Provide the (x, y) coordinate of the cell's center where the given text is located.  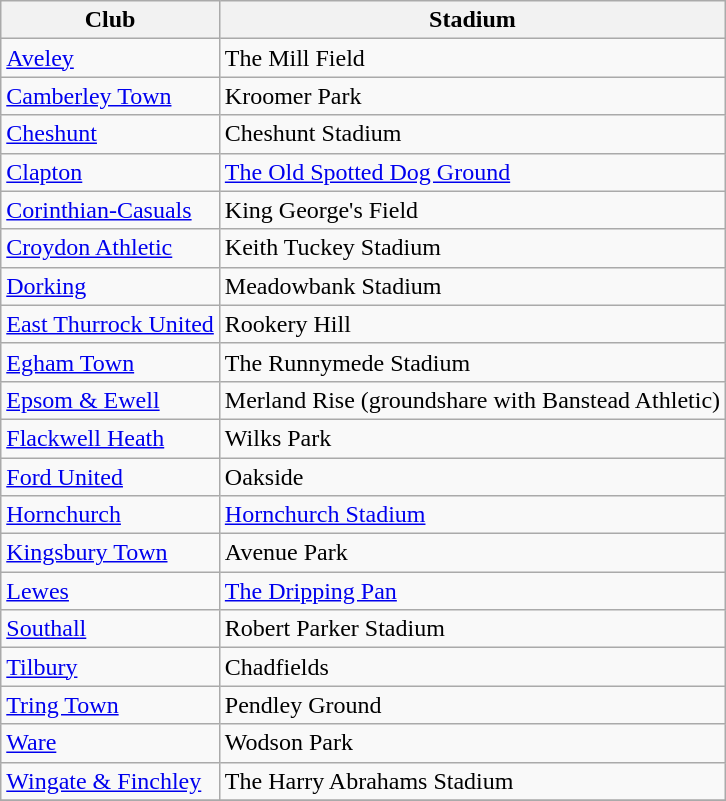
Merland Rise (groundshare with Banstead Athletic) (472, 400)
The Runnymede Stadium (472, 362)
Ford United (110, 477)
Southall (110, 629)
Cheshunt (110, 134)
Aveley (110, 58)
Lewes (110, 591)
Dorking (110, 286)
Club (110, 20)
Hornchurch Stadium (472, 515)
The Old Spotted Dog Ground (472, 172)
Ware (110, 743)
Meadowbank Stadium (472, 286)
Pendley Ground (472, 705)
Clapton (110, 172)
Oakside (472, 477)
Camberley Town (110, 96)
Chadfields (472, 667)
Kingsbury Town (110, 553)
Wodson Park (472, 743)
Epsom & Ewell (110, 400)
Kroomer Park (472, 96)
Croydon Athletic (110, 248)
Rookery Hill (472, 324)
Tring Town (110, 705)
The Dripping Pan (472, 591)
King George's Field (472, 210)
The Harry Abrahams Stadium (472, 781)
Hornchurch (110, 515)
Robert Parker Stadium (472, 629)
Tilbury (110, 667)
Keith Tuckey Stadium (472, 248)
Avenue Park (472, 553)
Corinthian-Casuals (110, 210)
Wingate & Finchley (110, 781)
Flackwell Heath (110, 438)
Cheshunt Stadium (472, 134)
The Mill Field (472, 58)
East Thurrock United (110, 324)
Egham Town (110, 362)
Stadium (472, 20)
Wilks Park (472, 438)
